Extract the (x, y) coordinate from the center of the cell holding the provided text.  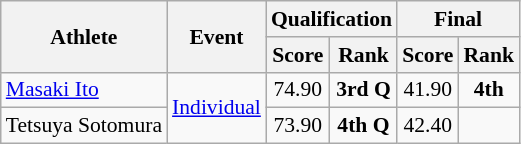
41.90 (428, 90)
Qualification (332, 19)
Athlete (84, 36)
3rd Q (364, 90)
42.40 (428, 126)
Masaki Ito (84, 90)
73.90 (298, 126)
4th (488, 90)
74.90 (298, 90)
4th Q (364, 126)
Event (216, 36)
Individual (216, 108)
Tetsuya Sotomura (84, 126)
Final (458, 19)
